Identify which cell holds the provided text, then report its [X, Y] central coordinate. 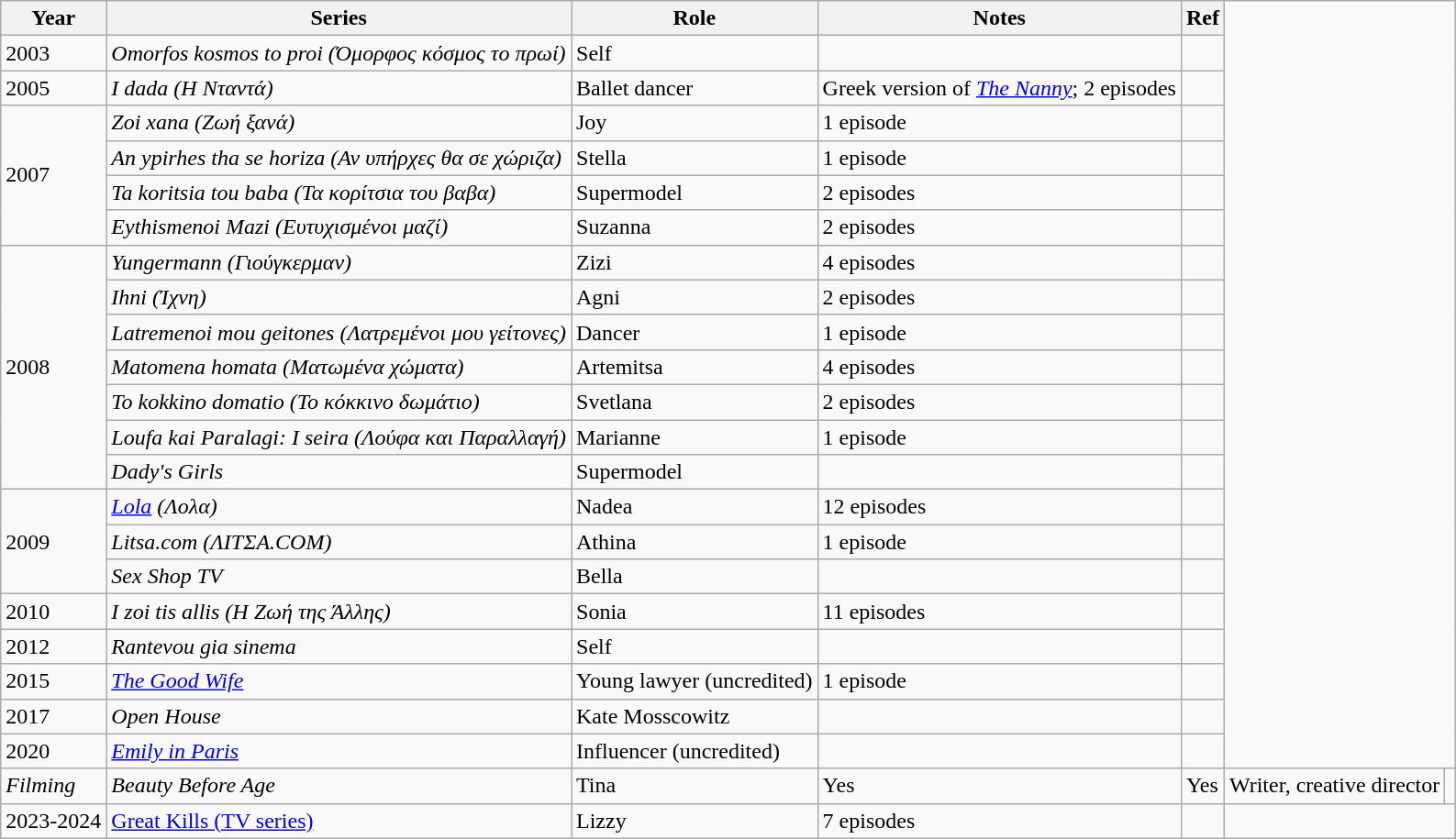
Young lawyer (uncredited) [694, 681]
Stella [694, 158]
Filming [53, 786]
Lizzy [694, 821]
Artemitsa [694, 367]
2003 [53, 53]
Marianne [694, 437]
12 episodes [999, 507]
Influencer (uncredited) [694, 751]
Agni [694, 297]
Series [339, 18]
2012 [53, 646]
Loufa kai Paralagi: I seira (Λούφα και Παραλλαγή) [339, 437]
Notes [999, 18]
Great Kills (TV series) [339, 821]
7 episodes [999, 821]
Yungermann (Γιούγκερμαν) [339, 262]
Ta koritsia tou baba (Τα κορίτσια του βαβα) [339, 193]
Dady's Girls [339, 472]
Emily in Paris [339, 751]
Ballet dancer [694, 88]
Zizi [694, 262]
2009 [53, 542]
Suzanna [694, 227]
2010 [53, 612]
2017 [53, 716]
Bella [694, 577]
Matomena homata (Ματωμένα χώματα) [339, 367]
I zoi tis allis (Η Ζωή της Άλλης) [339, 612]
Year [53, 18]
Kate Mosscowitz [694, 716]
Open House [339, 716]
Sonia [694, 612]
11 episodes [999, 612]
Tina [694, 786]
Beauty Before Age [339, 786]
Dancer [694, 332]
2005 [53, 88]
Rantevou gia sinema [339, 646]
2015 [53, 681]
Litsa.com (ΛΙΤΣΑ.COM) [339, 542]
2007 [53, 175]
2023-2024 [53, 821]
To kokkino domatio (Το κόκκινο δωμάτιο) [339, 402]
Ihni (Ίχνη) [339, 297]
Greek version of The Nanny; 2 episodes [999, 88]
An ypirhes tha se horiza (Αν υπήρχες θα σε χώριζα) [339, 158]
Joy [694, 123]
2008 [53, 367]
Latremenoi mou geitones (Λατρεμένοι μου γείτονες) [339, 332]
Eythismenoi Mazi (Ευτυχισμένοι μαζί) [339, 227]
Ref [1202, 18]
Sex Shop TV [339, 577]
Athina [694, 542]
Omorfos kosmos to proi (Όμορφος κόσμος το πρωί) [339, 53]
Nadea [694, 507]
2020 [53, 751]
Svetlana [694, 402]
Lola (Λoλα) [339, 507]
Zoi xana (Ζωή ξανά) [339, 123]
Writer, creative director [1334, 786]
The Good Wife [339, 681]
I dada (Η Νταντά) [339, 88]
Role [694, 18]
